Locate the cell with the specified text and output its (X, Y) center coordinate. 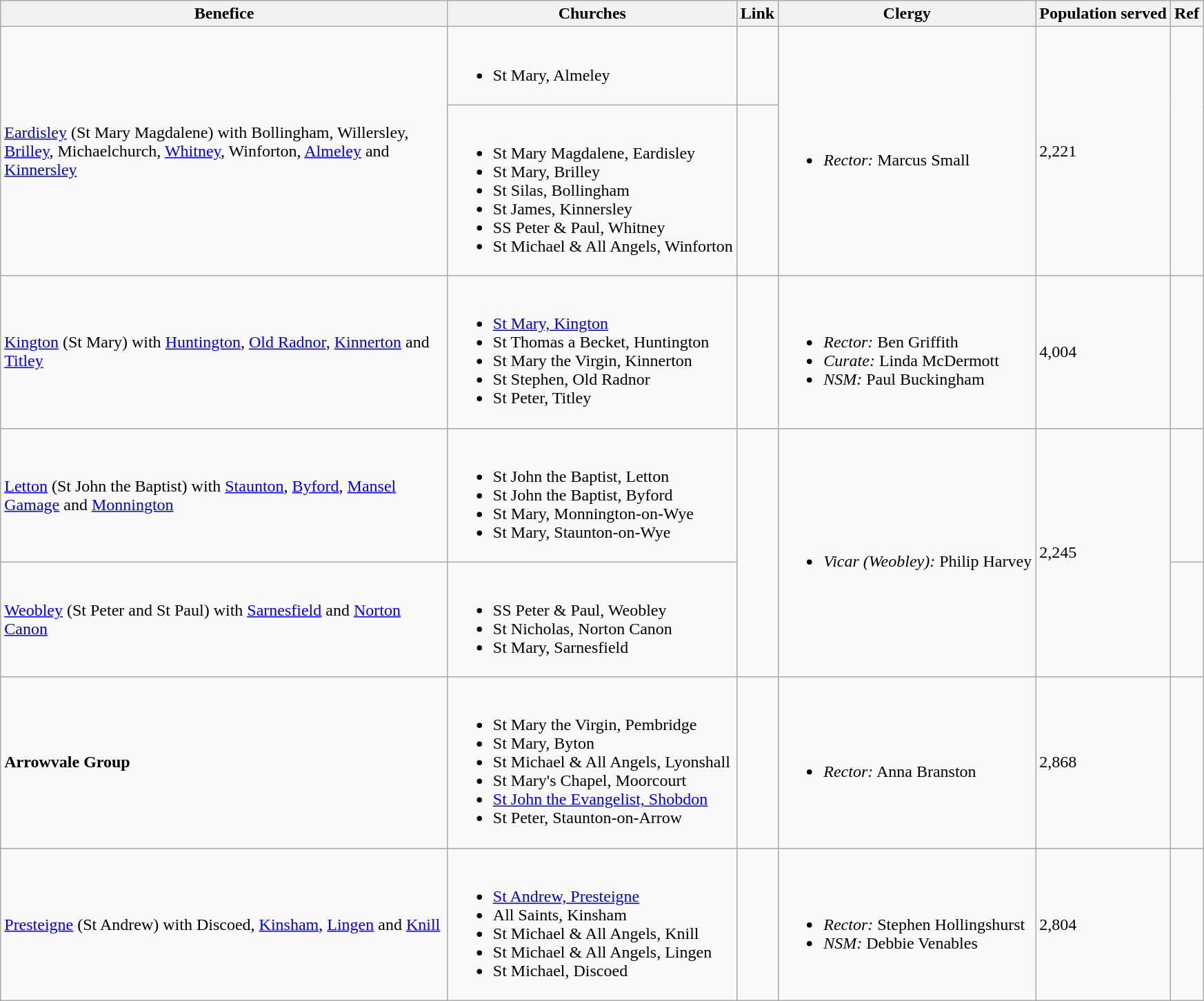
2,245 (1103, 553)
Kington (St Mary) with Huntington, Old Radnor, Kinnerton and Titley (225, 352)
2,221 (1103, 152)
Rector: Marcus Small (907, 152)
Eardisley (St Mary Magdalene) with Bollingham, Willersley, Brilley, Michaelchurch, Whitney, Winforton, Almeley and Kinnersley (225, 152)
SS Peter & Paul, WeobleySt Nicholas, Norton CanonSt Mary, Sarnesfield (592, 619)
Rector: Anna Branston (907, 762)
2,804 (1103, 924)
Link (757, 14)
St Mary, Almeley (592, 66)
St Mary, KingtonSt Thomas a Becket, HuntingtonSt Mary the Virgin, KinnertonSt Stephen, Old RadnorSt Peter, Titley (592, 352)
Clergy (907, 14)
Benefice (225, 14)
Arrowvale Group (225, 762)
St Mary Magdalene, EardisleySt Mary, BrilleySt Silas, BollinghamSt James, KinnersleySS Peter & Paul, WhitneySt Michael & All Angels, Winforton (592, 190)
2,868 (1103, 762)
Letton (St John the Baptist) with Staunton, Byford, Mansel Gamage and Monnington (225, 495)
Rector: Ben GriffithCurate: Linda McDermottNSM: Paul Buckingham (907, 352)
Ref (1186, 14)
St Andrew, PresteigneAll Saints, KinshamSt Michael & All Angels, KnillSt Michael & All Angels, LingenSt Michael, Discoed (592, 924)
Rector: Stephen HollingshurstNSM: Debbie Venables (907, 924)
Weobley (St Peter and St Paul) with Sarnesfield and Norton Canon (225, 619)
St John the Baptist, LettonSt John the Baptist, ByfordSt Mary, Monnington-on-WyeSt Mary, Staunton-on-Wye (592, 495)
Churches (592, 14)
Population served (1103, 14)
Presteigne (St Andrew) with Discoed, Kinsham, Lingen and Knill (225, 924)
Vicar (Weobley): Philip Harvey (907, 553)
4,004 (1103, 352)
